Return (x, y) of the center of cell containing provided text 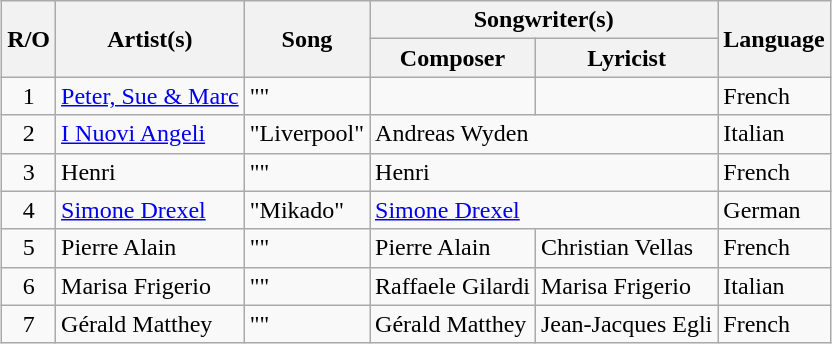
Artist(s) (150, 39)
Christian Vellas (626, 248)
Andreas Wyden (544, 134)
Language (774, 39)
Composer (453, 58)
Jean-Jacques Egli (626, 324)
4 (29, 210)
1 (29, 96)
2 (29, 134)
"Liverpool" (306, 134)
7 (29, 324)
6 (29, 286)
5 (29, 248)
Songwriter(s) (544, 20)
Song (306, 39)
Lyricist (626, 58)
German (774, 210)
"Mikado" (306, 210)
3 (29, 172)
I Nuovi Angeli (150, 134)
Peter, Sue & Marc (150, 96)
R/O (29, 39)
Raffaele Gilardi (453, 286)
